Provide the (X, Y) coordinate of the cell's center where the given text is located.  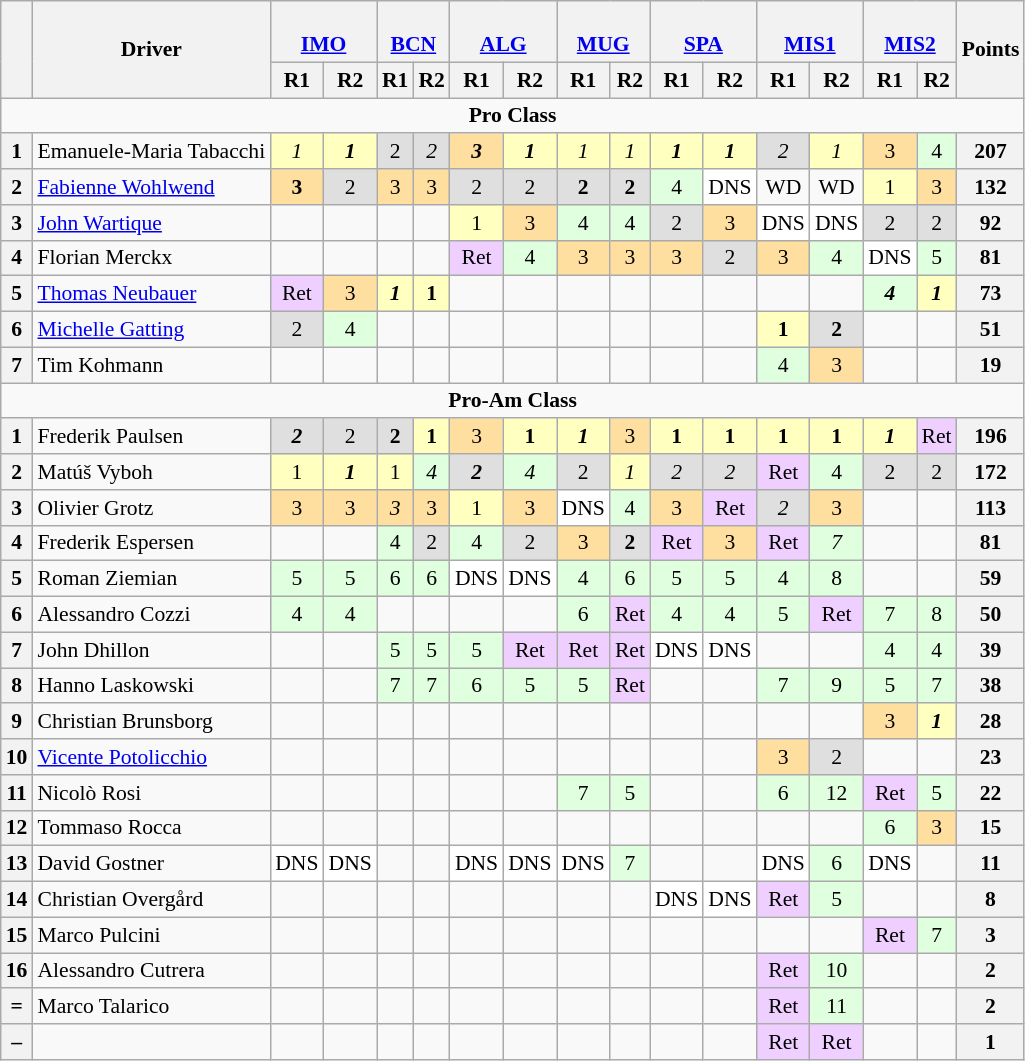
73 (991, 294)
David Gostner (151, 864)
Points (991, 50)
BCN (414, 32)
207 (991, 152)
MIS2 (910, 32)
59 (991, 579)
Pro Class (513, 116)
50 (991, 615)
Nicolò Rosi (151, 793)
Olivier Grotz (151, 508)
Christian Overgård (151, 900)
Marco Talarico (151, 1007)
Frederik Paulsen (151, 437)
Christian Brunsborg (151, 722)
Hanno Laskowski (151, 686)
Alessandro Cutrera (151, 971)
23 (991, 757)
132 (991, 187)
John Wartique (151, 223)
– (17, 1042)
Marco Pulcini (151, 935)
Tommaso Rocca (151, 828)
92 (991, 223)
MIS1 (810, 32)
Matúš Vyboh (151, 472)
Vicente Potolicchio (151, 757)
Alessandro Cozzi (151, 615)
Emanuele-Maria Tabacchi (151, 152)
Driver (151, 50)
Michelle Gatting (151, 330)
113 (991, 508)
172 (991, 472)
Thomas Neubauer (151, 294)
John Dhillon (151, 650)
51 (991, 330)
ALG (504, 32)
14 (17, 900)
16 (17, 971)
Pro-Am Class (513, 401)
19 (991, 365)
IMO (324, 32)
196 (991, 437)
Tim Kohmann (151, 365)
Frederik Espersen (151, 543)
13 (17, 864)
SPA (704, 32)
22 (991, 793)
= (17, 1007)
Roman Ziemian (151, 579)
38 (991, 686)
39 (991, 650)
Florian Merckx (151, 258)
MUG (604, 32)
Fabienne Wohlwend (151, 187)
28 (991, 722)
